For the text-containing cell, return its midpoint in [x, y] coordinate format. 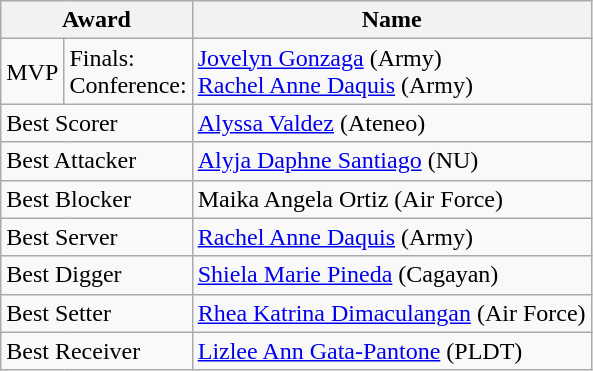
Best Setter [96, 313]
Best Receiver [96, 351]
MVP [32, 72]
Jovelyn Gonzaga (Army)Rachel Anne Daquis (Army) [392, 72]
Rhea Katrina Dimaculangan (Air Force) [392, 313]
Best Blocker [96, 199]
Alyssa Valdez (Ateneo) [392, 123]
Award [96, 20]
Best Digger [96, 275]
Best Server [96, 237]
Shiela Marie Pineda (Cagayan) [392, 275]
Name [392, 20]
Finals:Conference: [128, 72]
Maika Angela Ortiz (Air Force) [392, 199]
Best Attacker [96, 161]
Lizlee Ann Gata-Pantone (PLDT) [392, 351]
Alyja Daphne Santiago (NU) [392, 161]
Rachel Anne Daquis (Army) [392, 237]
Best Scorer [96, 123]
